Output the [X, Y] coordinate of the center of the cell containing the given text.  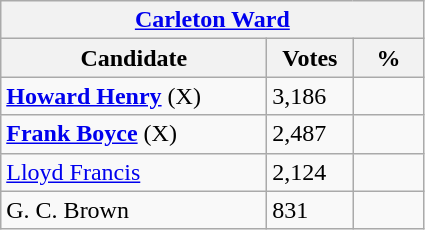
2,124 [310, 172]
2,487 [310, 134]
831 [310, 210]
Candidate [134, 58]
Carleton Ward [212, 20]
Lloyd Francis [134, 172]
3,186 [310, 96]
Votes [310, 58]
Howard Henry (X) [134, 96]
G. C. Brown [134, 210]
Frank Boyce (X) [134, 134]
% [388, 58]
